Return the (x, y) coordinate for the center point of the cell that contains the specified text.  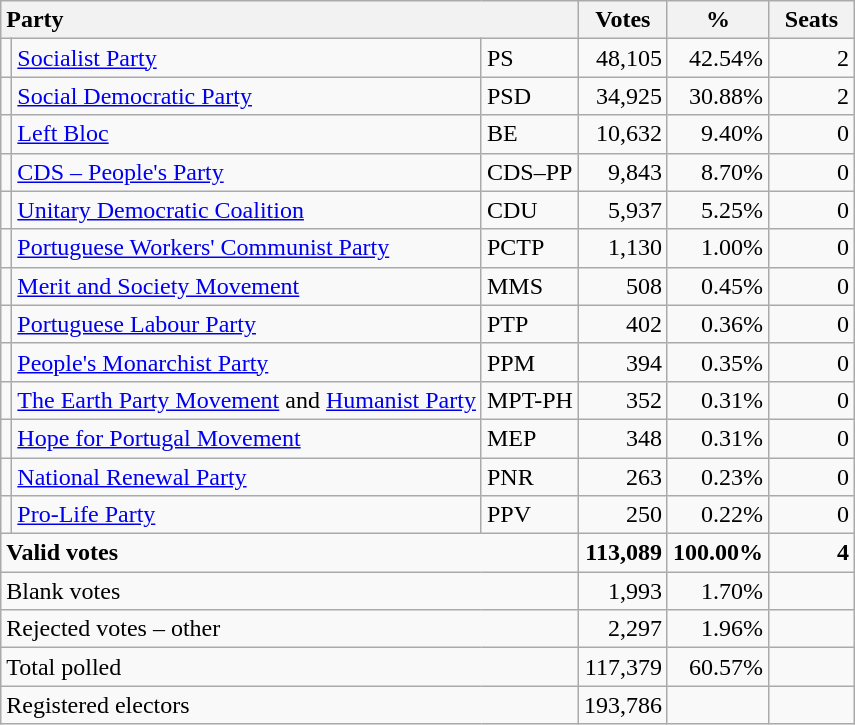
263 (622, 477)
60.57% (718, 667)
1.96% (718, 629)
8.70% (718, 172)
Social Democratic Party (247, 96)
PCTP (530, 248)
0.22% (718, 515)
CDU (530, 210)
MPT-PH (530, 400)
PSD (530, 96)
PPV (530, 515)
Merit and Society Movement (247, 286)
193,786 (622, 705)
People's Monarchist Party (247, 362)
BE (530, 134)
PNR (530, 477)
Party (290, 20)
113,089 (622, 553)
Pro-Life Party (247, 515)
Total polled (290, 667)
10,632 (622, 134)
Registered electors (290, 705)
5,937 (622, 210)
5.25% (718, 210)
Votes (622, 20)
508 (622, 286)
Portuguese Workers' Communist Party (247, 248)
30.88% (718, 96)
Left Bloc (247, 134)
1.00% (718, 248)
MMS (530, 286)
402 (622, 324)
CDS – People's Party (247, 172)
34,925 (622, 96)
Socialist Party (247, 58)
% (718, 20)
Portuguese Labour Party (247, 324)
PTP (530, 324)
1,993 (622, 591)
Valid votes (290, 553)
352 (622, 400)
PS (530, 58)
250 (622, 515)
394 (622, 362)
Seats (811, 20)
0.23% (718, 477)
2,297 (622, 629)
Hope for Portugal Movement (247, 438)
Rejected votes – other (290, 629)
4 (811, 553)
Blank votes (290, 591)
The Earth Party Movement and Humanist Party (247, 400)
348 (622, 438)
42.54% (718, 58)
Unitary Democratic Coalition (247, 210)
9,843 (622, 172)
100.00% (718, 553)
48,105 (622, 58)
0.36% (718, 324)
PPM (530, 362)
0.35% (718, 362)
National Renewal Party (247, 477)
0.45% (718, 286)
1,130 (622, 248)
9.40% (718, 134)
117,379 (622, 667)
MEP (530, 438)
1.70% (718, 591)
CDS–PP (530, 172)
